Extract the (X, Y) coordinate from the center of the cell holding the provided text.  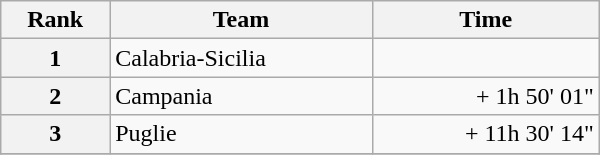
+ 11h 30' 14" (486, 134)
Puglie (241, 134)
+ 1h 50' 01" (486, 96)
Rank (56, 20)
2 (56, 96)
Campania (241, 96)
Time (486, 20)
Calabria-Sicilia (241, 58)
3 (56, 134)
Team (241, 20)
1 (56, 58)
